Search for the cell housing the specified text and yield its [X, Y] center coordinate. 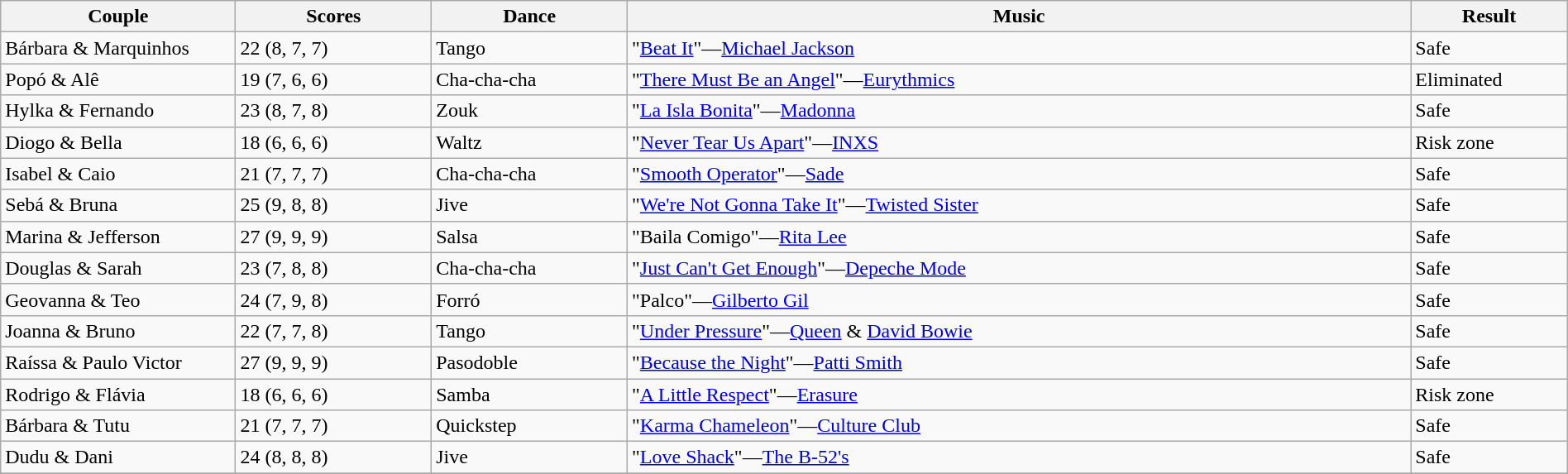
"La Isla Bonita"—Madonna [1019, 111]
19 (7, 6, 6) [334, 79]
23 (8, 7, 8) [334, 111]
Couple [118, 17]
24 (8, 8, 8) [334, 457]
Diogo & Bella [118, 142]
Sebá & Bruna [118, 205]
Bárbara & Marquinhos [118, 48]
Music [1019, 17]
Geovanna & Teo [118, 299]
Scores [334, 17]
Marina & Jefferson [118, 237]
"A Little Respect"—Erasure [1019, 395]
"Karma Chameleon"—Culture Club [1019, 426]
Zouk [529, 111]
"Love Shack"—The B-52's [1019, 457]
Popó & Alê [118, 79]
"Baila Comigo"—Rita Lee [1019, 237]
Samba [529, 395]
Dance [529, 17]
Pasodoble [529, 362]
Eliminated [1489, 79]
Rodrigo & Flávia [118, 395]
22 (8, 7, 7) [334, 48]
"Palco"—Gilberto Gil [1019, 299]
Isabel & Caio [118, 174]
Forró [529, 299]
Salsa [529, 237]
"We're Not Gonna Take It"—Twisted Sister [1019, 205]
23 (7, 8, 8) [334, 268]
"Just Can't Get Enough"—Depeche Mode [1019, 268]
"Because the Night"—Patti Smith [1019, 362]
"Smooth Operator"—Sade [1019, 174]
25 (9, 8, 8) [334, 205]
Joanna & Bruno [118, 331]
"Under Pressure"—Queen & David Bowie [1019, 331]
Bárbara & Tutu [118, 426]
"There Must Be an Angel"—Eurythmics [1019, 79]
22 (7, 7, 8) [334, 331]
"Beat It"—Michael Jackson [1019, 48]
Dudu & Dani [118, 457]
24 (7, 9, 8) [334, 299]
"Never Tear Us Apart"—INXS [1019, 142]
Quickstep [529, 426]
Hylka & Fernando [118, 111]
Douglas & Sarah [118, 268]
Raíssa & Paulo Victor [118, 362]
Waltz [529, 142]
Result [1489, 17]
